Extract the (x, y) coordinate from the center of the cell holding the provided text.  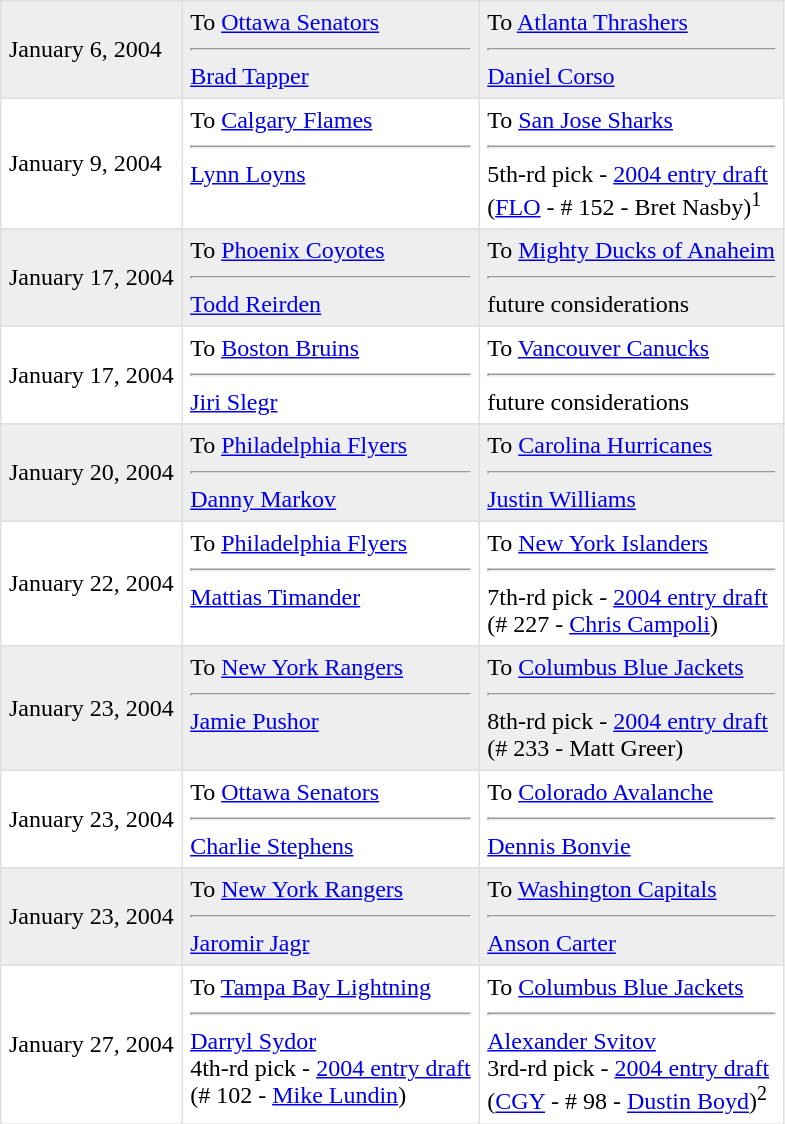
To Phoenix CoyotesTodd Reirden (330, 278)
To Colorado AvalancheDennis Bonvie (631, 820)
To Tampa Bay LightningDarryl Sydor4th-rd pick - 2004 entry draft(# 102 - Mike Lundin) (330, 1045)
To Mighty Ducks of Anaheimfuture considerations (631, 278)
January 22, 2004 (92, 584)
To Calgary FlamesLynn Loyns (330, 164)
To San Jose Sharks5th-rd pick - 2004 entry draft(FLO - # 152 - Bret Nasby)1 (631, 164)
January 6, 2004 (92, 50)
To New York RangersJamie Pushor (330, 708)
To Columbus Blue JacketsAlexander Svitov3rd-rd pick - 2004 entry draft(CGY - # 98 - Dustin Boyd)2 (631, 1045)
To Carolina HurricanesJustin Williams (631, 473)
To New York RangersJaromir Jagr (330, 917)
To Ottawa SenatorsCharlie Stephens (330, 820)
To Ottawa SenatorsBrad Tapper (330, 50)
To Washington CapitalsAnson Carter (631, 917)
To Atlanta ThrashersDaniel Corso (631, 50)
To Columbus Blue Jackets8th-rd pick - 2004 entry draft(# 233 - Matt Greer) (631, 708)
To Philadelphia FlyersMattias Timander (330, 584)
January 20, 2004 (92, 473)
To New York Islanders7th-rd pick - 2004 entry draft(# 227 - Chris Campoli) (631, 584)
To Vancouver Canucksfuture considerations (631, 376)
January 27, 2004 (92, 1045)
January 9, 2004 (92, 164)
To Philadelphia FlyersDanny Markov (330, 473)
To Boston BruinsJiri Slegr (330, 376)
